Determine the [x, y] coordinate at the center of the cell enclosing the given text.  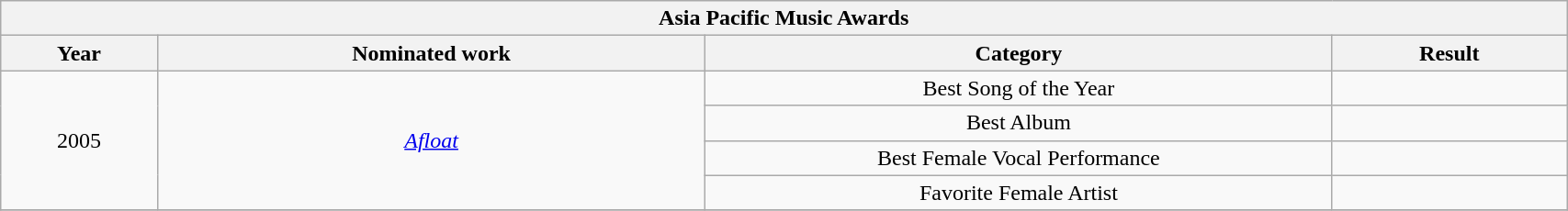
Year [79, 53]
Favorite Female Artist [1019, 193]
Best Female Vocal Performance [1019, 158]
Asia Pacific Music Awards [784, 18]
Nominated work [432, 53]
Category [1019, 53]
2005 [79, 140]
Result [1450, 53]
Best Album [1019, 123]
Afloat [432, 140]
Best Song of the Year [1019, 88]
